Return the [X, Y] coordinate for the center point of the cell that contains the specified text.  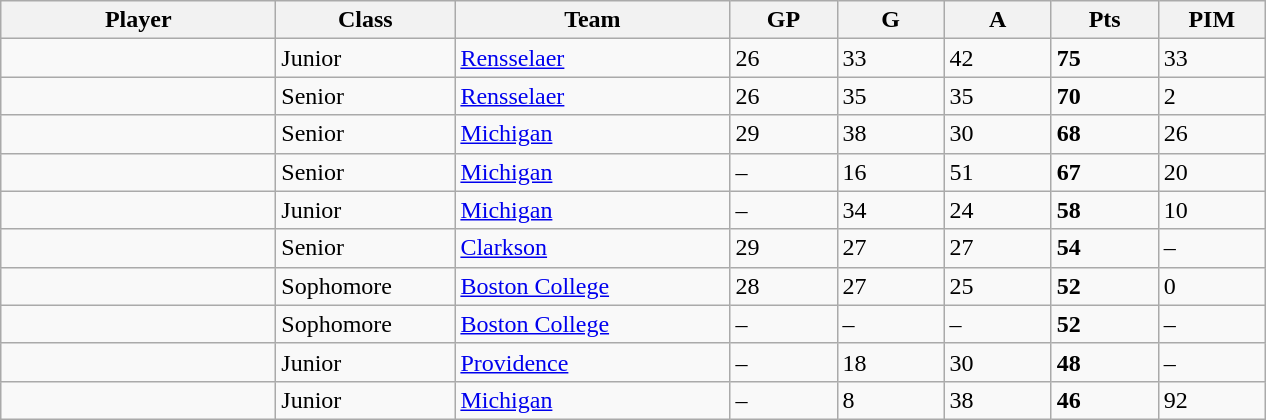
PIM [1212, 20]
68 [1104, 134]
Clarkson [592, 248]
0 [1212, 286]
G [890, 20]
75 [1104, 58]
25 [998, 286]
24 [998, 210]
2 [1212, 96]
Pts [1104, 20]
67 [1104, 172]
16 [890, 172]
10 [1212, 210]
Class [366, 20]
8 [890, 400]
Team [592, 20]
48 [1104, 362]
Player [138, 20]
Providence [592, 362]
GP [784, 20]
70 [1104, 96]
28 [784, 286]
58 [1104, 210]
92 [1212, 400]
34 [890, 210]
54 [1104, 248]
42 [998, 58]
18 [890, 362]
A [998, 20]
20 [1212, 172]
46 [1104, 400]
51 [998, 172]
